From the cell containing the given text, extract its center point as (x, y) coordinate. 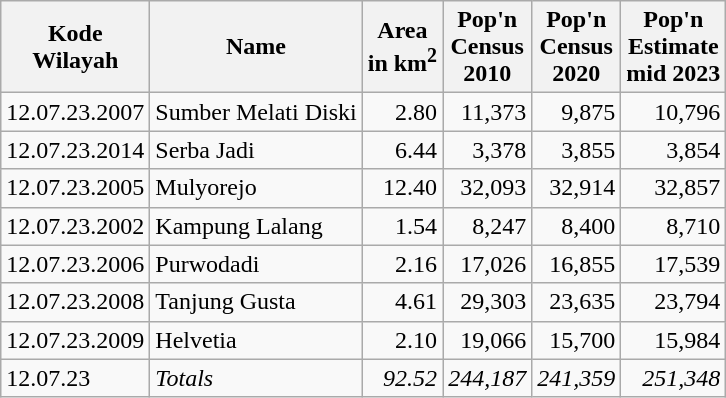
12.07.23.2014 (76, 150)
19,066 (488, 340)
Area in km2 (402, 47)
11,373 (488, 112)
Tanjung Gusta (256, 302)
Purwodadi (256, 264)
12.07.23.2002 (76, 226)
32,914 (576, 188)
32,093 (488, 188)
12.07.23.2008 (76, 302)
17,026 (488, 264)
12.07.23.2007 (76, 112)
Pop'nEstimatemid 2023 (674, 47)
4.61 (402, 302)
3,854 (674, 150)
8,400 (576, 226)
KodeWilayah (76, 47)
2.16 (402, 264)
3,855 (576, 150)
244,187 (488, 378)
2.80 (402, 112)
16,855 (576, 264)
Helvetia (256, 340)
12.07.23 (76, 378)
1.54 (402, 226)
Totals (256, 378)
12.07.23.2009 (76, 340)
8,247 (488, 226)
29,303 (488, 302)
Serba Jadi (256, 150)
15,984 (674, 340)
23,635 (576, 302)
12.07.23.2006 (76, 264)
10,796 (674, 112)
9,875 (576, 112)
23,794 (674, 302)
2.10 (402, 340)
15,700 (576, 340)
8,710 (674, 226)
17,539 (674, 264)
241,359 (576, 378)
Kampung Lalang (256, 226)
Pop'nCensus2010 (488, 47)
3,378 (488, 150)
Sumber Melati Diski (256, 112)
6.44 (402, 150)
12.07.23.2005 (76, 188)
92.52 (402, 378)
251,348 (674, 378)
Name (256, 47)
12.40 (402, 188)
Mulyorejo (256, 188)
32,857 (674, 188)
Pop'nCensus2020 (576, 47)
